Capture the cell that displays the provided text and extract its (x, y) central coordinate. 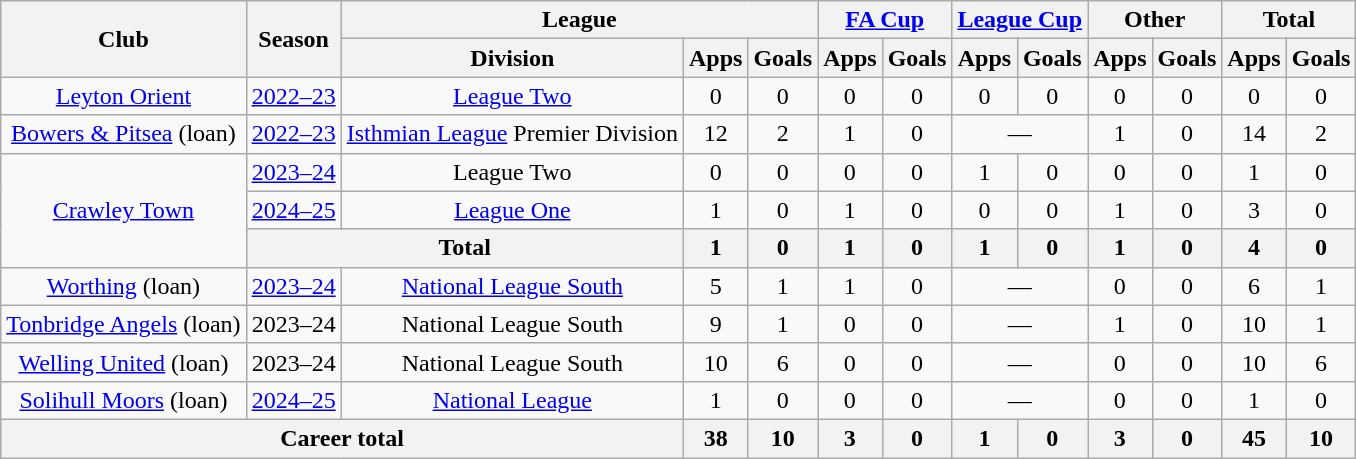
Division (512, 58)
12 (715, 134)
Leyton Orient (124, 96)
4 (1254, 248)
Career total (342, 438)
League Cup (1020, 20)
Season (294, 39)
League (580, 20)
Crawley Town (124, 210)
Other (1155, 20)
14 (1254, 134)
Welling United (loan) (124, 362)
Isthmian League Premier Division (512, 134)
9 (715, 324)
Worthing (loan) (124, 286)
FA Cup (885, 20)
League One (512, 210)
45 (1254, 438)
Club (124, 39)
Tonbridge Angels (loan) (124, 324)
Solihull Moors (loan) (124, 400)
Bowers & Pitsea (loan) (124, 134)
5 (715, 286)
38 (715, 438)
National League (512, 400)
